Capture the cell that displays the provided text and extract its [x, y] central coordinate. 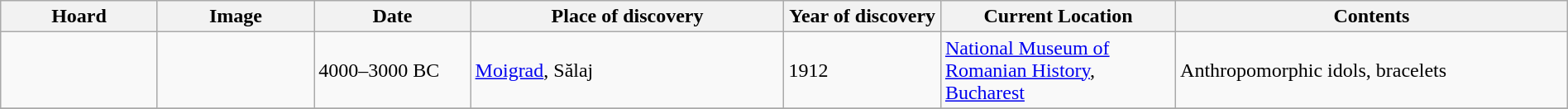
Place of discovery [627, 17]
National Museum of Romanian History, Bucharest [1058, 70]
Current Location [1058, 17]
1912 [862, 70]
Moigrad, Sălaj [627, 70]
Contents [1372, 17]
Anthropomorphic idols, bracelets [1372, 70]
4000–3000 BC [392, 70]
Date [392, 17]
Image [235, 17]
Hoard [79, 17]
Year of discovery [862, 17]
